Determine the (x, y) coordinate at the center of the cell enclosing the given text.  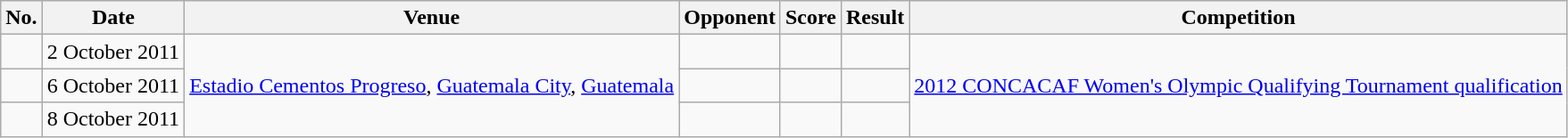
Estadio Cementos Progreso, Guatemala City, Guatemala (432, 85)
Venue (432, 18)
Opponent (730, 18)
Date (112, 18)
Score (810, 18)
2 October 2011 (112, 52)
8 October 2011 (112, 119)
6 October 2011 (112, 85)
2012 CONCACAF Women's Olympic Qualifying Tournament qualification (1239, 85)
Competition (1239, 18)
Result (875, 18)
No. (21, 18)
